From the cell containing the given text, extract its center point as [X, Y] coordinate. 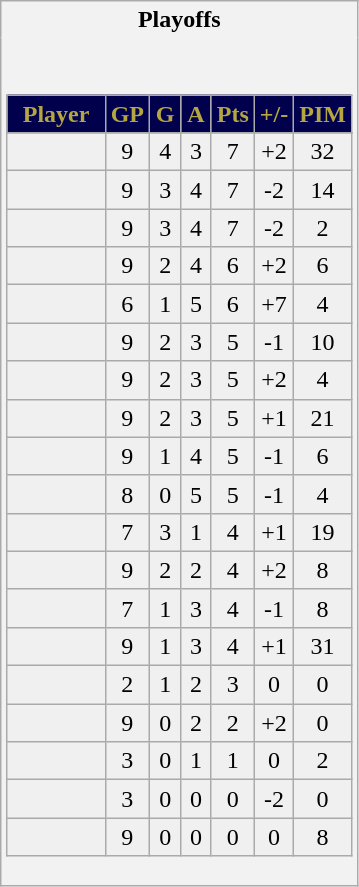
G [164, 114]
Pts [232, 114]
31 [323, 646]
14 [323, 190]
Player [56, 114]
32 [323, 152]
21 [323, 418]
+7 [274, 304]
19 [323, 532]
10 [323, 342]
Playoffs [180, 20]
+/- [274, 114]
GP [127, 114]
A [196, 114]
PIM [323, 114]
